Determine the (X, Y) coordinate at the center of the cell enclosing the given text.  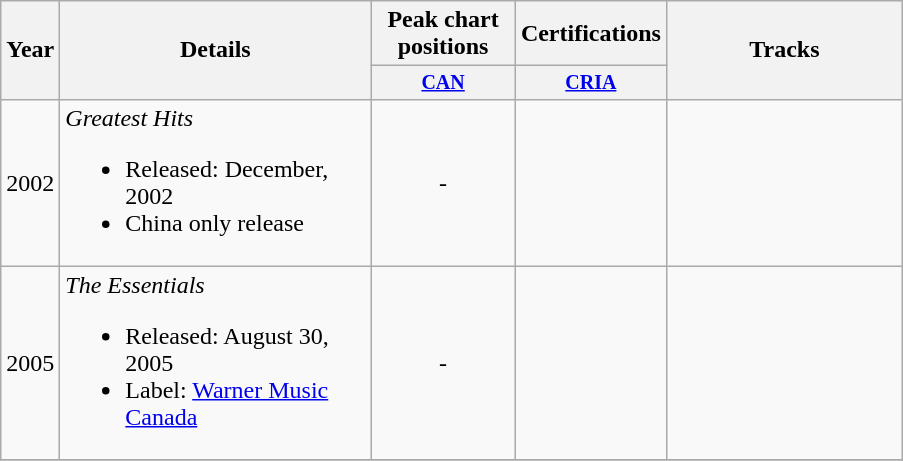
Peak chart positions (443, 34)
Certifications (590, 34)
CRIA (590, 82)
Details (216, 50)
Year (30, 50)
2005 (30, 363)
Tracks (784, 50)
Greatest HitsReleased: December, 2002China only release (216, 182)
CAN (443, 82)
2002 (30, 182)
The EssentialsReleased: August 30, 2005Label: Warner Music Canada (216, 363)
